Provide the (x, y) coordinate of the cell's center where the given text is located.  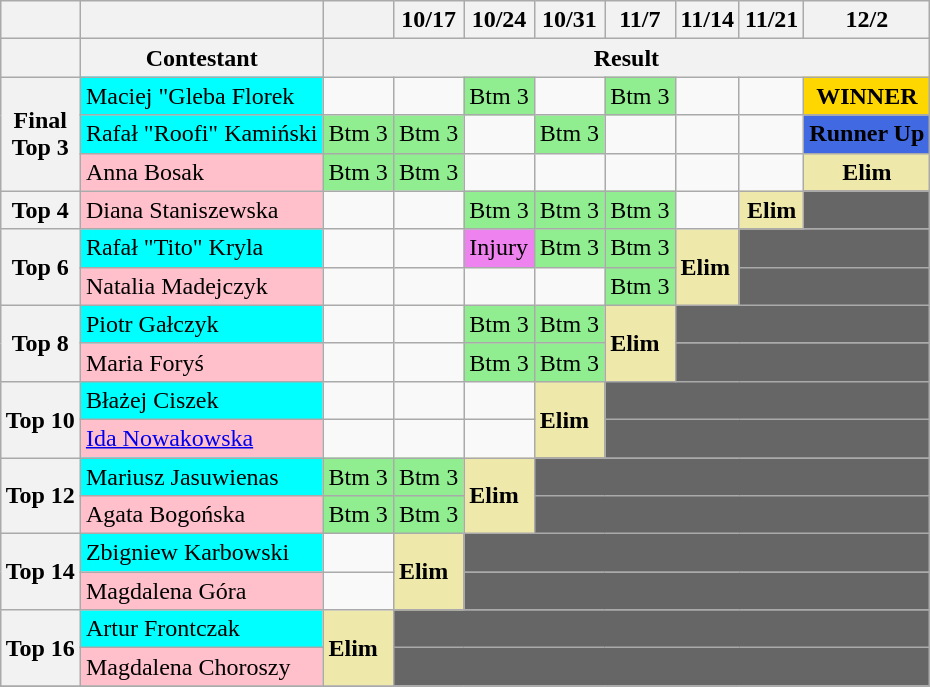
WINNER (867, 96)
Mariusz Jasuwienas (202, 477)
Błażej Ciszek (202, 400)
Maciej "Gleba Florek (202, 96)
FinalTop 3 (40, 134)
Magdalena Choroszy (202, 667)
10/24 (499, 20)
Top 12 (40, 496)
Diana Staniszewska (202, 210)
10/31 (569, 20)
Rafał "Tito" Kryla (202, 248)
Rafał "Roofi" Kamiński (202, 134)
11/21 (771, 20)
Top 16 (40, 648)
Top 10 (40, 419)
Top 14 (40, 572)
Anna Bosak (202, 172)
Top 6 (40, 267)
Top 8 (40, 343)
Maria Foryś (202, 362)
Agata Bogońska (202, 515)
Natalia Madejczyk (202, 286)
Top 4 (40, 210)
Result (626, 58)
Piotr Gałczyk (202, 324)
Contestant (202, 58)
Zbigniew Karbowski (202, 553)
10/17 (428, 20)
Magdalena Góra (202, 591)
Ida Nowakowska (202, 438)
11/7 (640, 20)
Runner Up (867, 134)
Artur Frontczak (202, 629)
11/14 (707, 20)
Injury (499, 248)
12/2 (867, 20)
